Search for the cell housing the specified text and yield its (x, y) center coordinate. 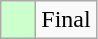
Final (66, 20)
